Return the [x, y] coordinate for the center point of the cell that contains the specified text.  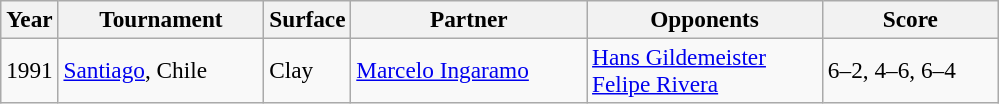
6–2, 4–6, 6–4 [910, 70]
Clay [308, 70]
Surface [308, 19]
Santiago, Chile [161, 70]
Hans Gildemeister Felipe Rivera [705, 70]
Marcelo Ingaramo [469, 70]
1991 [30, 70]
Opponents [705, 19]
Partner [469, 19]
Score [910, 19]
Tournament [161, 19]
Year [30, 19]
